Search for the cell housing the specified text and yield its [x, y] center coordinate. 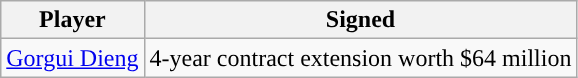
Signed [360, 20]
4-year contract extension worth $64 million [360, 58]
Gorgui Dieng [72, 58]
Player [72, 20]
